Output the [x, y] coordinate of the center of the cell containing the given text.  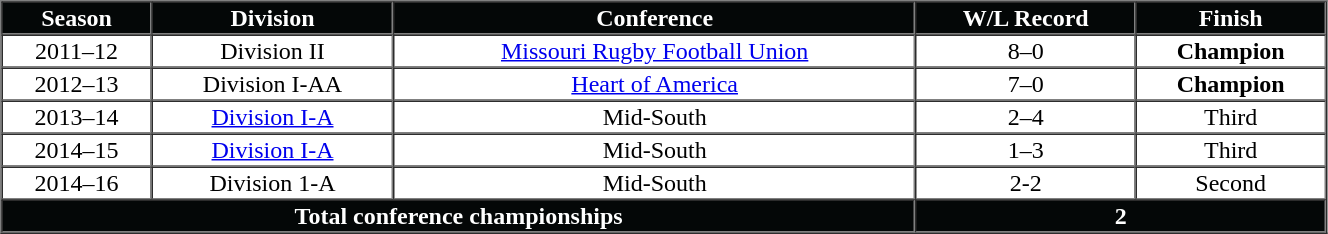
2 [1121, 216]
2014–15 [77, 150]
Division II [272, 50]
8–0 [1026, 50]
2012–13 [77, 84]
1–3 [1026, 150]
Division [272, 18]
Conference [655, 18]
W/L Record [1026, 18]
2014–16 [77, 182]
Second [1231, 182]
Division I-AA [272, 84]
2–4 [1026, 116]
Finish [1231, 18]
2-2 [1026, 182]
Missouri Rugby Football Union [655, 50]
Division 1-A [272, 182]
2013–14 [77, 116]
7–0 [1026, 84]
Total conference championships [459, 216]
Season [77, 18]
Heart of America [655, 84]
2011–12 [77, 50]
